Find where the given text appears and provide that cell's center as (X, Y) coordinate. 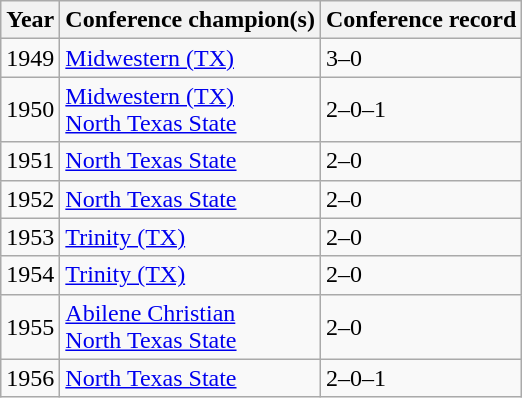
1950 (30, 110)
Conference champion(s) (190, 20)
Midwestern (TX) (190, 58)
Abilene ChristianNorth Texas State (190, 326)
1954 (30, 275)
Conference record (420, 20)
1955 (30, 326)
1952 (30, 199)
1956 (30, 378)
1949 (30, 58)
1953 (30, 237)
Midwestern (TX)North Texas State (190, 110)
3–0 (420, 58)
1951 (30, 161)
Year (30, 20)
